Output the (x, y) coordinate of the center of the cell containing the given text.  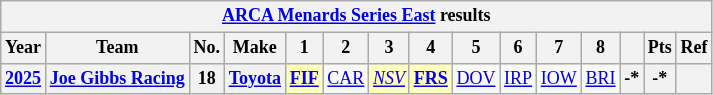
IRP (518, 78)
18 (206, 78)
7 (558, 48)
BRI (600, 78)
Joe Gibbs Racing (117, 78)
Team (117, 48)
8 (600, 48)
CAR (346, 78)
2025 (24, 78)
ARCA Menards Series East results (356, 16)
Toyota (254, 78)
4 (430, 48)
Year (24, 48)
3 (390, 48)
Make (254, 48)
FRS (430, 78)
NSV (390, 78)
5 (476, 48)
Ref (694, 48)
No. (206, 48)
6 (518, 48)
2 (346, 48)
DOV (476, 78)
1 (304, 48)
Pts (660, 48)
FIF (304, 78)
IOW (558, 78)
